Scan for the cell matching the given text and deliver its [x, y] coordinate at center. 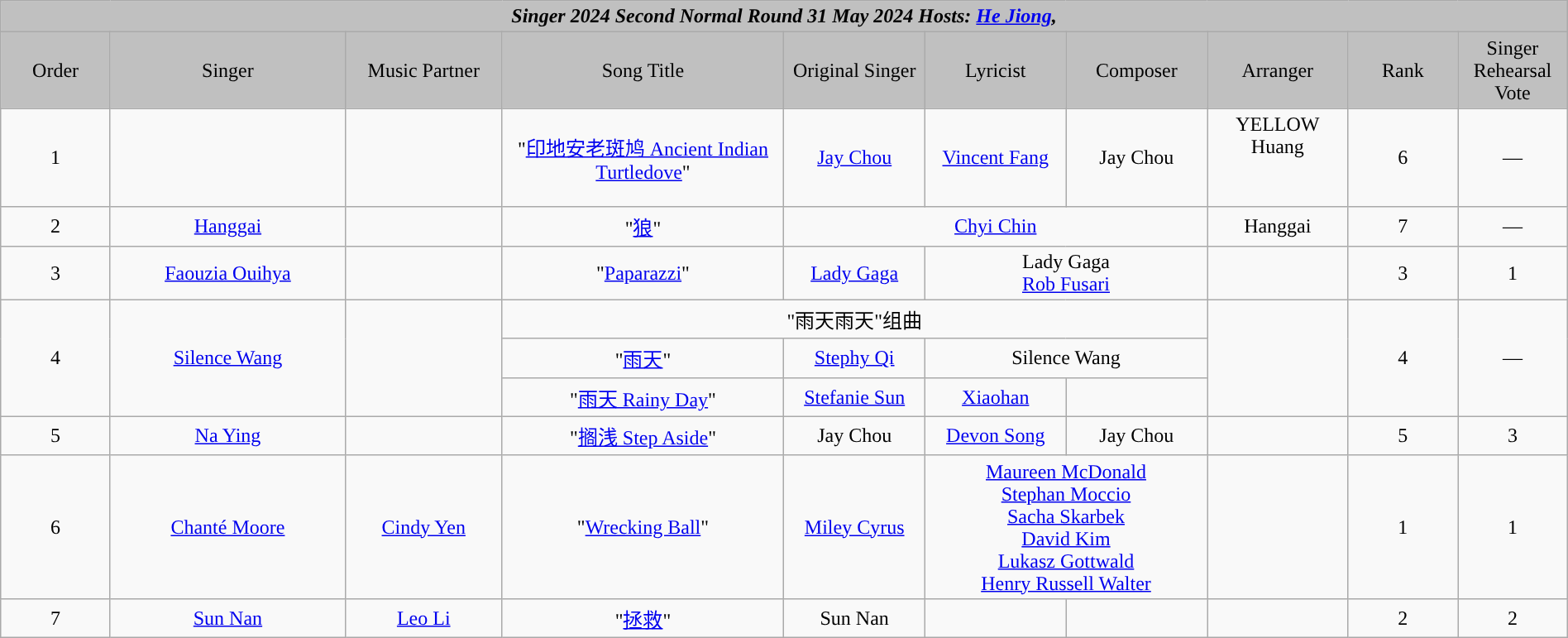
Composer [1136, 70]
Faouzia Ouihya [227, 273]
Lady Gaga [854, 273]
"狼" [643, 227]
Leo Li [423, 617]
Singer 2024 Second Normal Round 31 May 2024 Hosts: He Jiong, [784, 17]
"拯救" [643, 617]
Cindy Yen [423, 526]
"印地安老斑鸠 Ancient Indian Turtledove" [643, 157]
Na Ying [227, 435]
Rank [1403, 70]
"雨天" [643, 357]
Original Singer [854, 70]
Vincent Fang [996, 157]
Song Title [643, 70]
"Paparazzi" [643, 273]
Arranger [1278, 70]
Stefanie Sun [854, 397]
"搁浅 Step Aside" [643, 435]
Stephy Qi [854, 357]
"雨天 Rainy Day" [643, 397]
Singer Rehearsal Vote [1513, 70]
"Wrecking Ball" [643, 526]
Miley Cyrus [854, 526]
Xiaohan [996, 397]
YELLOW Huang [1278, 157]
Chyi Chin [996, 227]
Lyricist [996, 70]
Singer [227, 70]
Lady GagaRob Fusari [1065, 273]
Devon Song [996, 435]
Maureen McDonaldStephan MoccioSacha SkarbekDavid KimLukasz GottwaldHenry Russell Walter [1065, 526]
Order [56, 70]
Music Partner [423, 70]
"雨天雨天"组曲 [855, 319]
Chanté Moore [227, 526]
